Return the [X, Y] coordinate for the center point of the cell that contains the specified text.  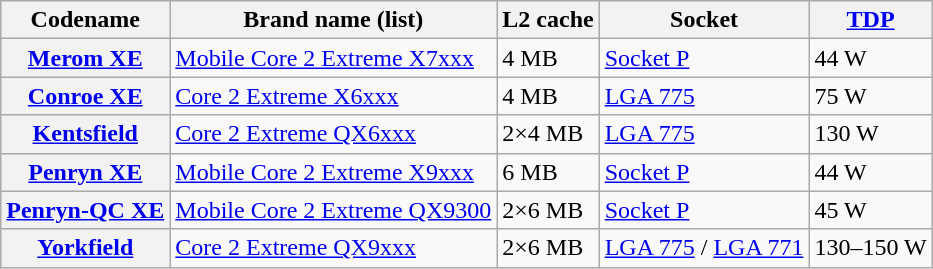
L2 cache [548, 20]
Codename [86, 20]
Mobile Core 2 Extreme X7xxx [334, 58]
45 W [870, 210]
Core 2 Extreme X6xxx [334, 96]
Conroe XE [86, 96]
Yorkfield [86, 248]
6 MB [548, 172]
Core 2 Extreme QX6xxx [334, 134]
Brand name (list) [334, 20]
TDP [870, 20]
Merom XE [86, 58]
Penryn XE [86, 172]
Mobile Core 2 Extreme X9xxx [334, 172]
Core 2 Extreme QX9xxx [334, 248]
Kentsfield [86, 134]
Mobile Core 2 Extreme QX9300 [334, 210]
Penryn-QC XE [86, 210]
130–150 W [870, 248]
130 W [870, 134]
75 W [870, 96]
Socket [704, 20]
2×4 MB [548, 134]
LGA 775 / LGA 771 [704, 248]
